Return the (x, y) coordinate for the center point of the cell that contains the specified text.  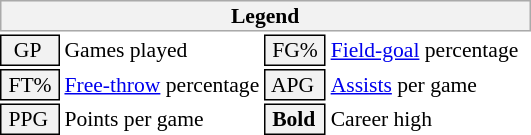
GP (30, 50)
Games played (162, 50)
APG (295, 85)
Free-throw percentage (162, 85)
Assists per game (430, 85)
Field-goal percentage (430, 50)
FT% (30, 85)
Legend (265, 16)
FG% (295, 50)
